Search for the cell housing the specified text and yield its (X, Y) center coordinate. 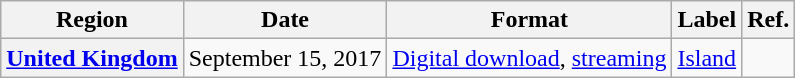
September 15, 2017 (285, 58)
Region (92, 20)
Format (530, 20)
Island (707, 58)
Label (707, 20)
Ref. (768, 20)
Digital download, streaming (530, 58)
Date (285, 20)
United Kingdom (92, 58)
